Return (x, y) of the center of cell containing provided text 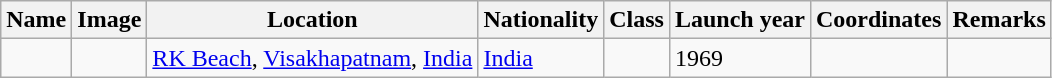
Name (36, 20)
Nationality (541, 20)
Launch year (740, 20)
India (541, 58)
Remarks (999, 20)
1969 (740, 58)
Image (110, 20)
Coordinates (878, 20)
RK Beach, Visakhapatnam, India (312, 58)
Location (312, 20)
Class (637, 20)
